Find where the given text appears and provide that cell's center as (x, y) coordinate. 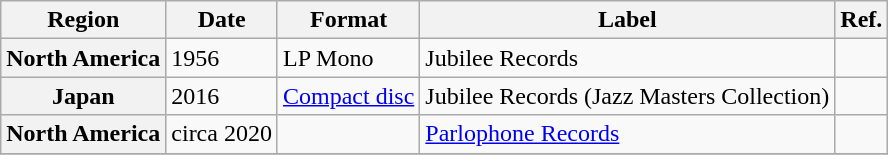
LP Mono (348, 58)
circa 2020 (222, 134)
Jubilee Records (628, 58)
1956 (222, 58)
2016 (222, 96)
Label (628, 20)
Parlophone Records (628, 134)
Jubilee Records (Jazz Masters Collection) (628, 96)
Region (84, 20)
Date (222, 20)
Compact disc (348, 96)
Ref. (862, 20)
Japan (84, 96)
Format (348, 20)
